Return the (X, Y) coordinate for the center point of the cell that contains the specified text.  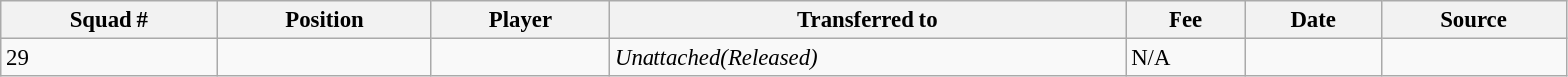
Date (1313, 20)
Player (520, 20)
Position (325, 20)
Transferred to (868, 20)
N/A (1185, 58)
29 (110, 58)
Source (1474, 20)
Unattached(Released) (868, 58)
Squad # (110, 20)
Fee (1185, 20)
